Determine the (X, Y) coordinate at the center of the cell enclosing the given text.  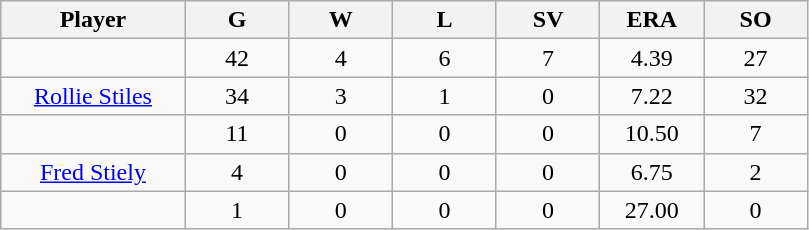
Rollie Stiles (93, 96)
SO (756, 20)
4.39 (652, 58)
27.00 (652, 210)
W (341, 20)
Fred Stiely (93, 172)
34 (237, 96)
6.75 (652, 172)
3 (341, 96)
ERA (652, 20)
42 (237, 58)
G (237, 20)
32 (756, 96)
6 (445, 58)
27 (756, 58)
11 (237, 134)
SV (548, 20)
7.22 (652, 96)
2 (756, 172)
L (445, 20)
10.50 (652, 134)
Player (93, 20)
